Determine the [X, Y] coordinate at the center of the cell enclosing the given text.  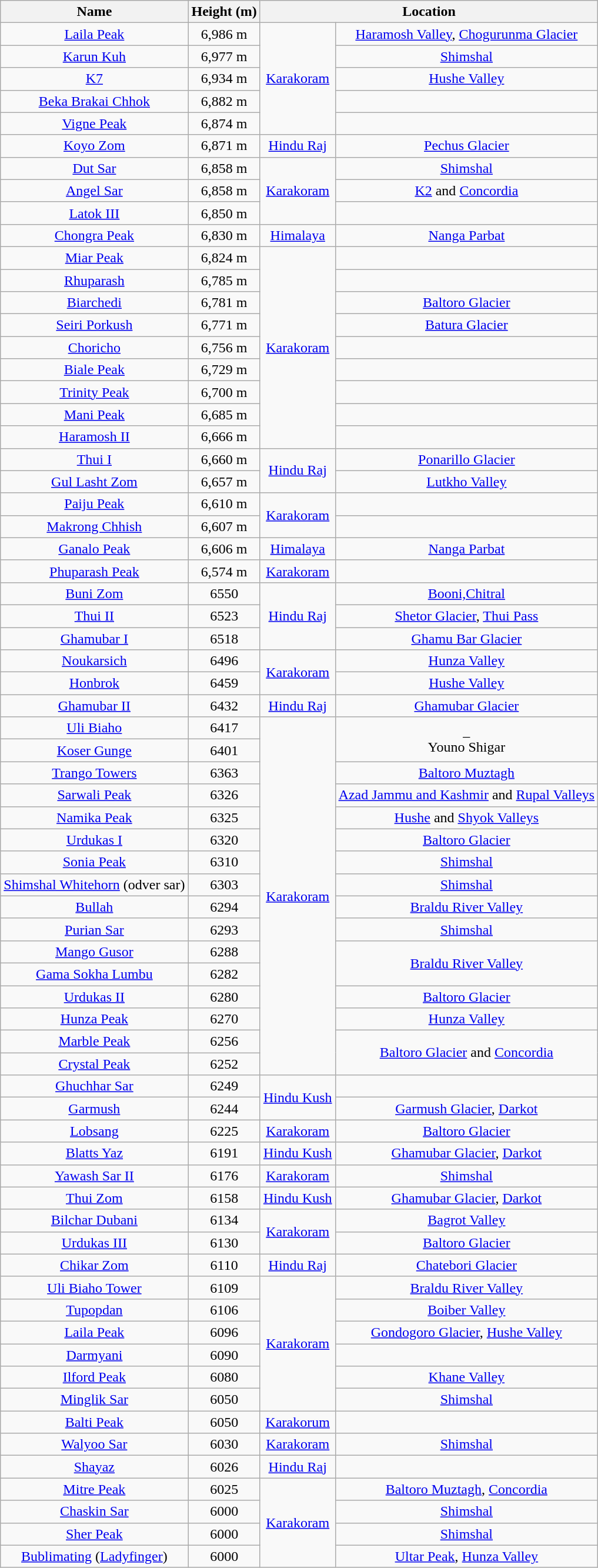
6130 [224, 1243]
Makrong Chhish [94, 526]
6,824 m [224, 258]
Noukarsich [94, 661]
6496 [224, 661]
Ganalo Peak [94, 549]
Shetor Glacier, Thui Pass [467, 616]
Marble Peak [94, 1042]
Boiber Valley [467, 1310]
6363 [224, 773]
Paiju Peak [94, 504]
Namika Peak [94, 818]
6025 [224, 1489]
6096 [224, 1332]
Biarchedi [94, 303]
Minglik Sar [94, 1400]
6,874 m [224, 124]
Biale Peak [94, 370]
Thui II [94, 616]
Batura Glacier [467, 325]
6,781 m [224, 303]
Ghamubar Glacier [467, 706]
K7 [94, 79]
Thui I [94, 459]
Trinity Peak [94, 392]
Choricho [94, 348]
6,657 m [224, 482]
Name [94, 12]
Urdukas I [94, 840]
Ghamubar I [94, 638]
6225 [224, 1131]
6326 [224, 795]
Sarwali Peak [94, 795]
Ponarillo Glacier [467, 459]
Garmush Glacier, Darkot [467, 1109]
Booni,Chitral [467, 593]
Rhuparash [94, 281]
Phuparash Peak [94, 571]
6,607 m [224, 526]
6252 [224, 1064]
Chongra Peak [94, 235]
Location [429, 12]
Baltoro Muztagh [467, 773]
Haramosh Valley, Chogurunma Glacier [467, 34]
Purian Sar [94, 929]
Angel Sar [94, 191]
6288 [224, 952]
Haramosh II [94, 437]
Yawash Sar II [94, 1176]
6,756 m [224, 348]
6191 [224, 1153]
6,729 m [224, 370]
6518 [224, 638]
Shimshal Whitehorn (odver sar) [94, 885]
6417 [224, 728]
Darmyani [94, 1355]
Vigne Peak [94, 124]
6,574 m [224, 571]
Miar Peak [94, 258]
6176 [224, 1176]
6,871 m [224, 146]
Urdukas II [94, 997]
6432 [224, 706]
6,666 m [224, 437]
Koser Gunge [94, 750]
Azad Jammu and Kashmir and Rupal Valleys [467, 795]
6,850 m [224, 213]
K2 and Concordia [467, 191]
6,610 m [224, 504]
Bagrot Valley [467, 1220]
Pechus Glacier [467, 146]
6282 [224, 974]
6,934 m [224, 79]
Shayaz [94, 1467]
6,977 m [224, 56]
6310 [224, 862]
Hushe and Shyok Valleys [467, 818]
Ghamu Bar Glacier [467, 638]
Balti Peak [94, 1422]
Karakorum [298, 1422]
6523 [224, 616]
Lutkho Valley [467, 482]
Chatebori Glacier [467, 1265]
6109 [224, 1287]
Uli Biaho [94, 728]
Uli Biaho Tower [94, 1287]
Hunza Peak [94, 1019]
6244 [224, 1109]
6294 [224, 907]
Thui Zom [94, 1198]
Bullah [94, 907]
Gama Sokha Lumbu [94, 974]
Ilford Peak [94, 1377]
6,606 m [224, 549]
6293 [224, 929]
6459 [224, 683]
6249 [224, 1086]
6,830 m [224, 235]
_Youno Shigar [467, 739]
6026 [224, 1467]
Gul Lasht Zom [94, 482]
Tupopdan [94, 1310]
Lobsang [94, 1131]
Ultar Peak, Hunza Valley [467, 1556]
Honbrok [94, 683]
Ghuchhar Sar [94, 1086]
6,685 m [224, 415]
Baltoro Glacier and Concordia [467, 1053]
Mitre Peak [94, 1489]
Bilchar Dubani [94, 1220]
Urdukas III [94, 1243]
Height (m) [224, 12]
6,986 m [224, 34]
Crystal Peak [94, 1064]
6280 [224, 997]
6,882 m [224, 101]
6256 [224, 1042]
Mango Gusor [94, 952]
Blatts Yaz [94, 1153]
6110 [224, 1265]
6090 [224, 1355]
Sonia Peak [94, 862]
Baltoro Muztagh, Concordia [467, 1489]
Seiri Porkush [94, 325]
6106 [224, 1310]
6320 [224, 840]
Koyo Zom [94, 146]
Ghamubar II [94, 706]
Dut Sar [94, 168]
Chaskin Sar [94, 1512]
6550 [224, 593]
6270 [224, 1019]
6325 [224, 818]
6158 [224, 1198]
Trango Towers [94, 773]
Buni Zom [94, 593]
Beka Brakai Chhok [94, 101]
6080 [224, 1377]
Garmush [94, 1109]
Karun Kuh [94, 56]
6303 [224, 885]
6030 [224, 1444]
6401 [224, 750]
Bublimating (Ladyfinger) [94, 1556]
Chikar Zom [94, 1265]
Gondogoro Glacier, Hushe Valley [467, 1332]
Walyoo Sar [94, 1444]
Khane Valley [467, 1377]
6134 [224, 1220]
Latok III [94, 213]
Mani Peak [94, 415]
6,660 m [224, 459]
Sher Peak [94, 1534]
6,785 m [224, 281]
6,771 m [224, 325]
6,700 m [224, 392]
